Return (X, Y) of the center of cell containing provided text 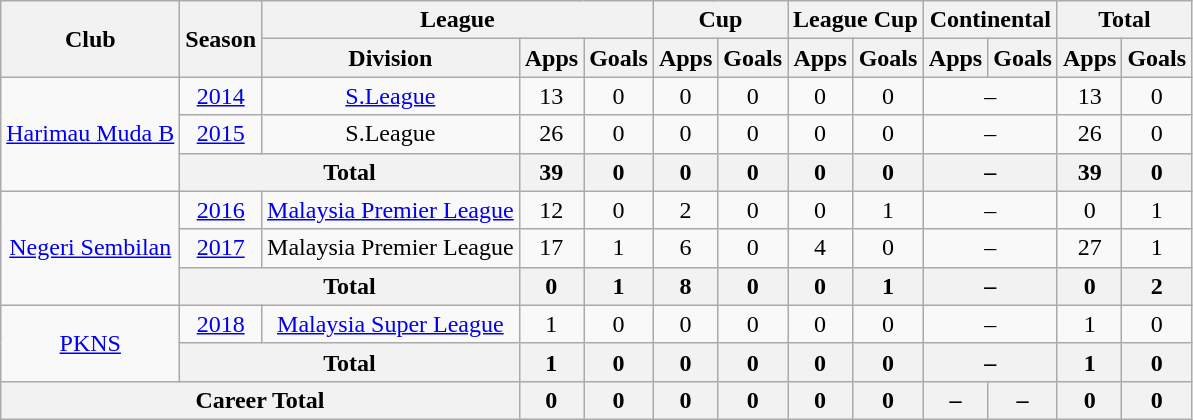
Club (90, 39)
4 (820, 248)
Division (391, 58)
2015 (221, 134)
Cup (720, 20)
17 (551, 248)
Career Total (260, 400)
8 (685, 286)
6 (685, 248)
League Cup (856, 20)
2016 (221, 210)
PKNS (90, 343)
Season (221, 39)
2018 (221, 324)
27 (1089, 248)
League (458, 20)
Harimau Muda B (90, 134)
Malaysia Super League (391, 324)
2017 (221, 248)
12 (551, 210)
Negeri Sembilan (90, 248)
Continental (990, 20)
2014 (221, 96)
